Identify which cell holds the provided text, then report its [x, y] central coordinate. 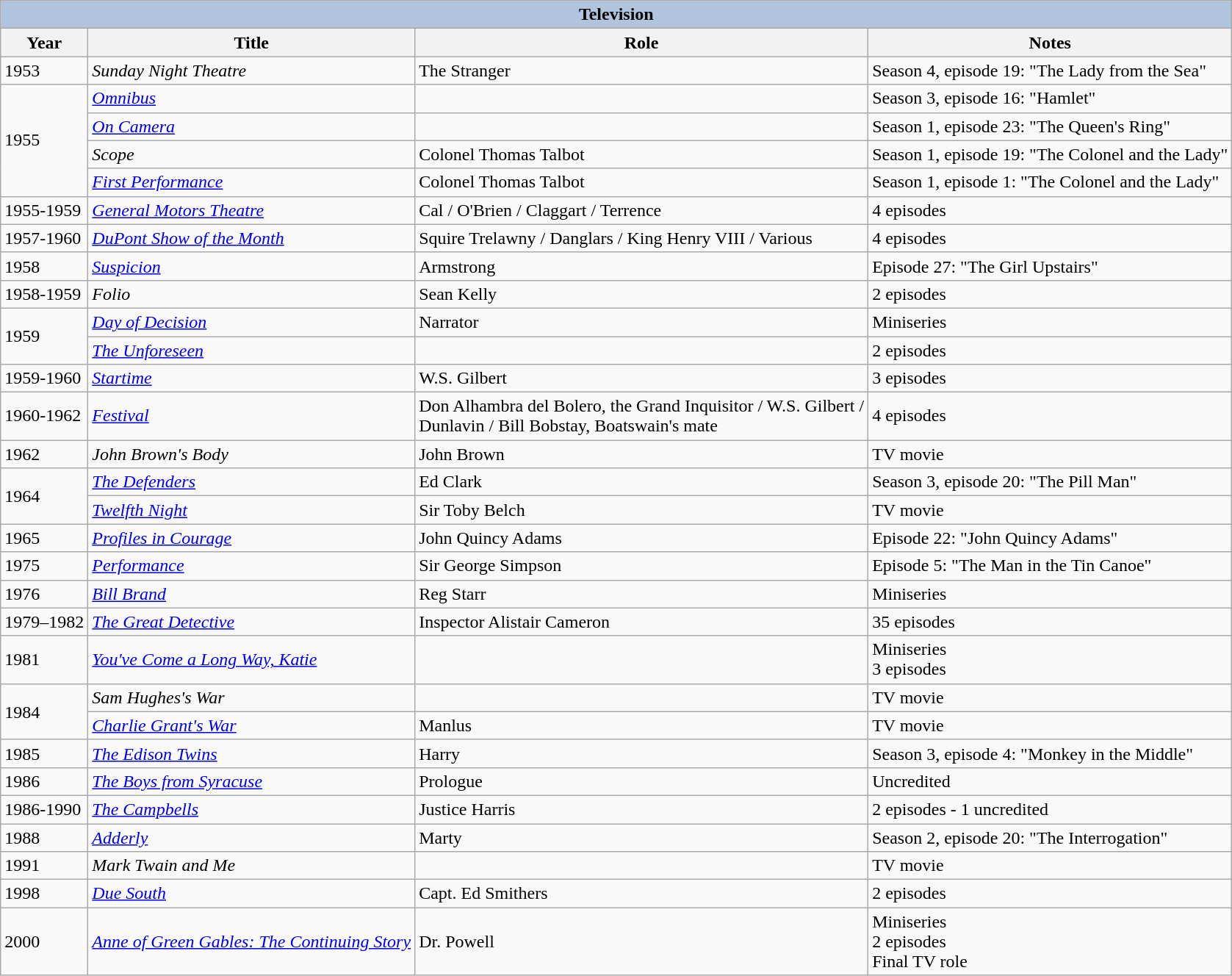
Television [616, 15]
Day of Decision [251, 322]
2000 [44, 941]
1959 [44, 336]
Sir George Simpson [642, 566]
1988 [44, 837]
1957-1960 [44, 238]
Adderly [251, 837]
Performance [251, 566]
1985 [44, 753]
Charlie Grant's War [251, 725]
Festival [251, 416]
Sam Hughes's War [251, 697]
Inspector Alistair Cameron [642, 622]
1979–1982 [44, 622]
1953 [44, 71]
Reg Starr [642, 594]
W.S. Gilbert [642, 378]
Mark Twain and Me [251, 866]
Year [44, 43]
Season 3, episode 20: "The Pill Man" [1051, 482]
DuPont Show of the Month [251, 238]
Season 1, episode 23: "The Queen's Ring" [1051, 126]
Season 4, episode 19: "The Lady from the Sea" [1051, 71]
Manlus [642, 725]
Harry [642, 753]
Don Alhambra del Bolero, the Grand Inquisitor / W.S. Gilbert / Dunlavin / Bill Bobstay, Boatswain's mate [642, 416]
Season 1, episode 1: "The Colonel and the Lady" [1051, 182]
The Great Detective [251, 622]
John Brown's Body [251, 454]
The Unforeseen [251, 351]
Marty [642, 837]
1955-1959 [44, 210]
Armstrong [642, 266]
The Edison Twins [251, 753]
Dr. Powell [642, 941]
1986-1990 [44, 809]
1984 [44, 711]
3 episodes [1051, 378]
Bill Brand [251, 594]
1960-1962 [44, 416]
35 episodes [1051, 622]
2 episodes - 1 uncredited [1051, 809]
1958-1959 [44, 294]
On Camera [251, 126]
1962 [44, 454]
1975 [44, 566]
Notes [1051, 43]
1991 [44, 866]
Season 2, episode 20: "The Interrogation" [1051, 837]
Narrator [642, 322]
Episode 5: "The Man in the Tin Canoe" [1051, 566]
You've Come a Long Way, Katie [251, 660]
Startime [251, 378]
Season 3, episode 16: "Hamlet" [1051, 98]
Role [642, 43]
The Stranger [642, 71]
General Motors Theatre [251, 210]
Anne of Green Gables: The Continuing Story [251, 941]
The Defenders [251, 482]
Sir Toby Belch [642, 510]
1981 [44, 660]
Miniseries 2 episodes Final TV role [1051, 941]
The Boys from Syracuse [251, 781]
Prologue [642, 781]
Due South [251, 894]
The Campbells [251, 809]
Sunday Night Theatre [251, 71]
Sean Kelly [642, 294]
Cal / O'Brien / Claggart / Terrence [642, 210]
Episode 27: "The Girl Upstairs" [1051, 266]
Twelfth Night [251, 510]
1958 [44, 266]
Suspicion [251, 266]
1998 [44, 894]
Profiles in Courage [251, 538]
John Brown [642, 454]
Episode 22: "John Quincy Adams" [1051, 538]
Season 3, episode 4: "Monkey in the Middle" [1051, 753]
Squire Trelawny / Danglars / King Henry VIII / Various [642, 238]
1986 [44, 781]
Season 1, episode 19: "The Colonel and the Lady" [1051, 154]
1959-1960 [44, 378]
1965 [44, 538]
Title [251, 43]
John Quincy Adams [642, 538]
Scope [251, 154]
1964 [44, 496]
1976 [44, 594]
Folio [251, 294]
1955 [44, 140]
Capt. Ed Smithers [642, 894]
Miniseries 3 episodes [1051, 660]
Uncredited [1051, 781]
Justice Harris [642, 809]
Ed Clark [642, 482]
First Performance [251, 182]
Omnibus [251, 98]
